Capture the cell that displays the provided text and extract its [X, Y] central coordinate. 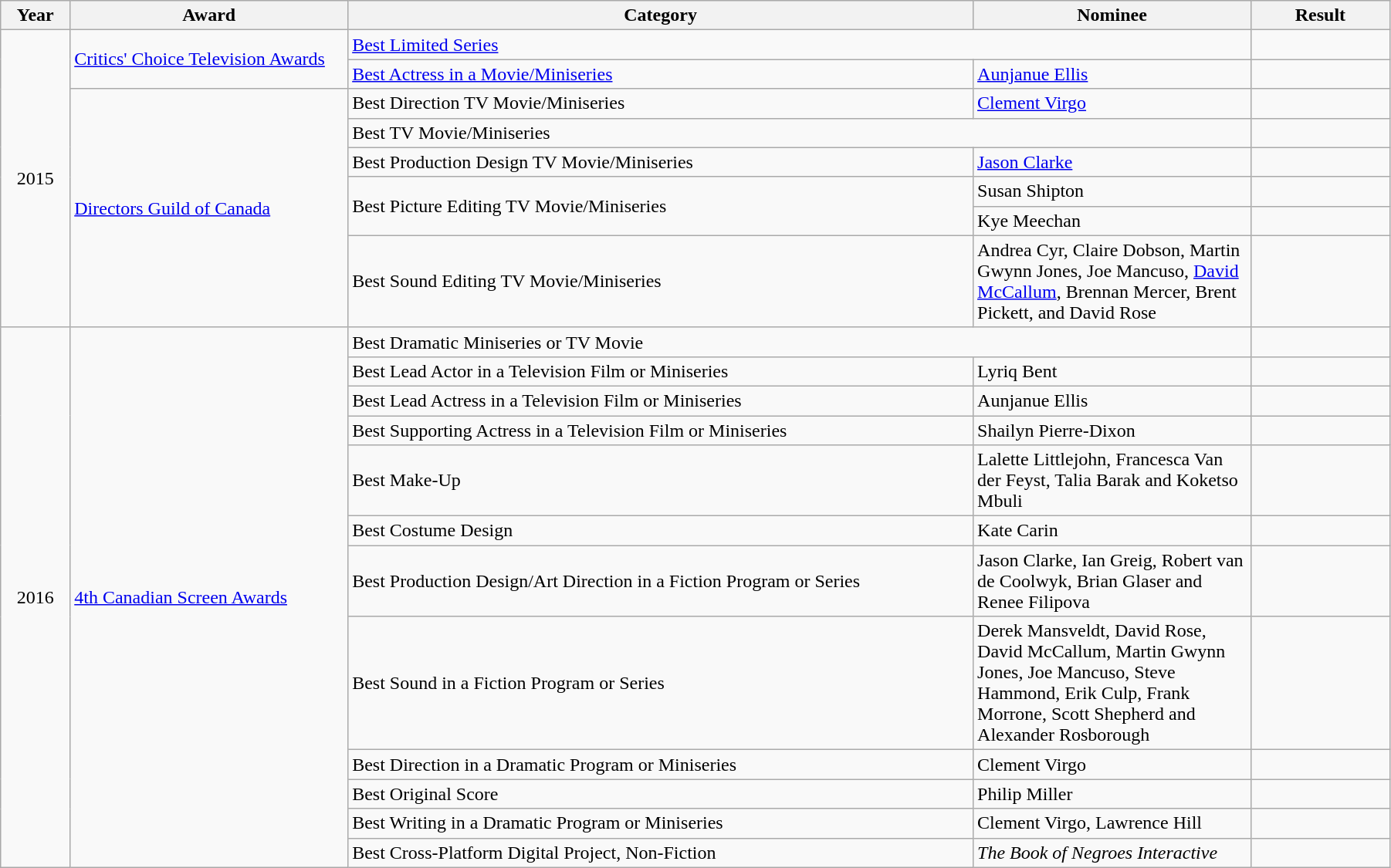
Shailyn Pierre-Dixon [1112, 430]
Best Sound in a Fiction Program or Series [661, 684]
Kye Meechan [1112, 221]
Jason Clarke [1112, 162]
Lyriq Bent [1112, 371]
Best Costume Design [661, 531]
Best Picture Editing TV Movie/Miniseries [661, 206]
Best Lead Actor in a Television Film or Miniseries [661, 371]
Andrea Cyr, Claire Dobson, Martin Gwynn Jones, Joe Mancuso, David McCallum, Brennan Mercer, Brent Pickett, and David Rose [1112, 281]
Best Sound Editing TV Movie/Miniseries [661, 281]
Best Actress in a Movie/Miniseries [661, 74]
Directors Guild of Canada [209, 208]
Jason Clarke, Ian Greig, Robert van de Coolwyk, Brian Glaser and Renee Filipova [1112, 581]
The Book of Negroes Interactive [1112, 853]
Best Production Design/Art Direction in a Fiction Program or Series [661, 581]
Susan Shipton [1112, 191]
Best Limited Series [800, 45]
Award [209, 15]
Nominee [1112, 15]
Year [36, 15]
Best Make-Up [661, 481]
4th Canadian Screen Awards [209, 597]
Lalette Littlejohn, Francesca Van der Feyst, Talia Barak and Koketso Mbuli [1112, 481]
2015 [36, 179]
Best Production Design TV Movie/Miniseries [661, 162]
Clement Virgo, Lawrence Hill [1112, 823]
Best Lead Actress in a Television Film or Miniseries [661, 400]
Philip Miller [1112, 794]
2016 [36, 597]
Best Cross-Platform Digital Project, Non-Fiction [661, 853]
Best Original Score [661, 794]
Kate Carin [1112, 531]
Best Direction TV Movie/Miniseries [661, 103]
Best TV Movie/Miniseries [800, 133]
Best Direction in a Dramatic Program or Miniseries [661, 765]
Best Supporting Actress in a Television Film or Miniseries [661, 430]
Best Dramatic Miniseries or TV Movie [800, 342]
Critics' Choice Television Awards [209, 59]
Best Writing in a Dramatic Program or Miniseries [661, 823]
Result [1320, 15]
Category [661, 15]
